Locate the cell with the specified text and output its (x, y) center coordinate. 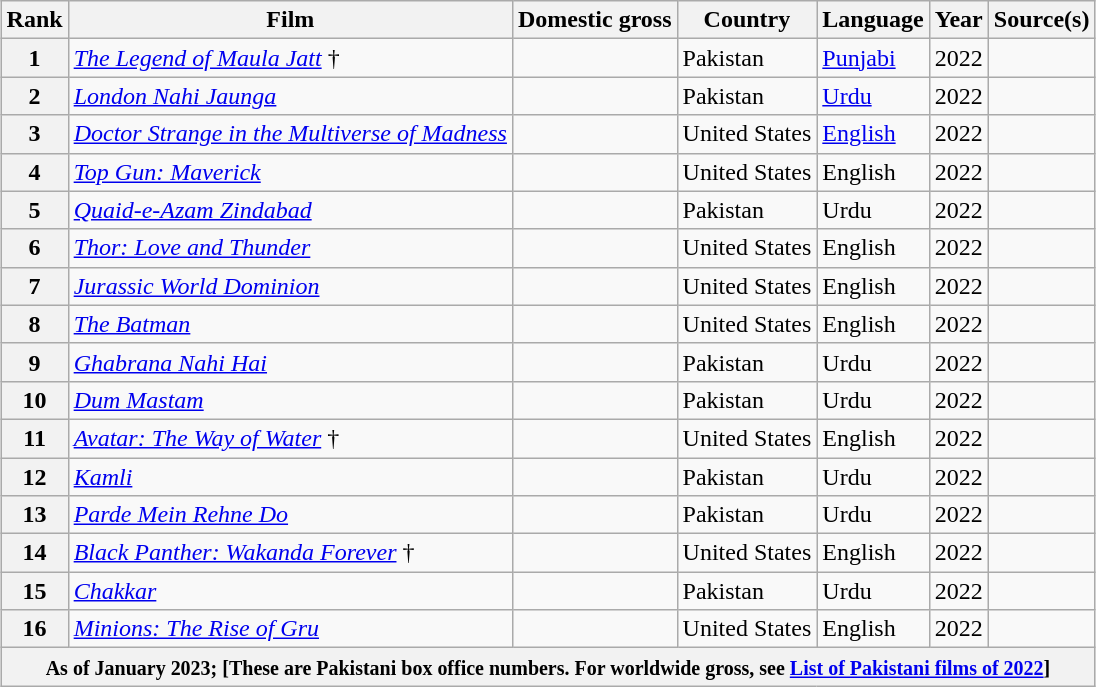
Language (873, 20)
5 (34, 210)
Source(s) (1042, 20)
Avatar: The Way of Water † (290, 438)
14 (34, 553)
7 (34, 286)
Dum Mastam (290, 400)
Chakkar (290, 591)
10 (34, 400)
Parde Mein Rehne Do (290, 515)
The Batman (290, 324)
6 (34, 248)
Doctor Strange in the Multiverse of Madness (290, 134)
Jurassic World Dominion (290, 286)
9 (34, 362)
15 (34, 591)
Film (290, 20)
3 (34, 134)
Domestic gross (594, 20)
Rank (34, 20)
11 (34, 438)
Top Gun: Maverick (290, 172)
Country (747, 20)
Year (958, 20)
The Legend of Maula Jatt † (290, 58)
London Nahi Jaunga (290, 96)
16 (34, 629)
Black Panther: Wakanda Forever † (290, 553)
2 (34, 96)
Minions: The Rise of Gru (290, 629)
Ghabrana Nahi Hai (290, 362)
Quaid-e-Azam Zindabad (290, 210)
8 (34, 324)
13 (34, 515)
Thor: Love and Thunder (290, 248)
As of January 2023; [These are Pakistani box office numbers. For worldwide gross, see List of Pakistani films of 2022] (548, 667)
Punjabi (873, 58)
12 (34, 477)
Kamli (290, 477)
1 (34, 58)
4 (34, 172)
